Output the [x, y] coordinate of the center of the cell containing the given text.  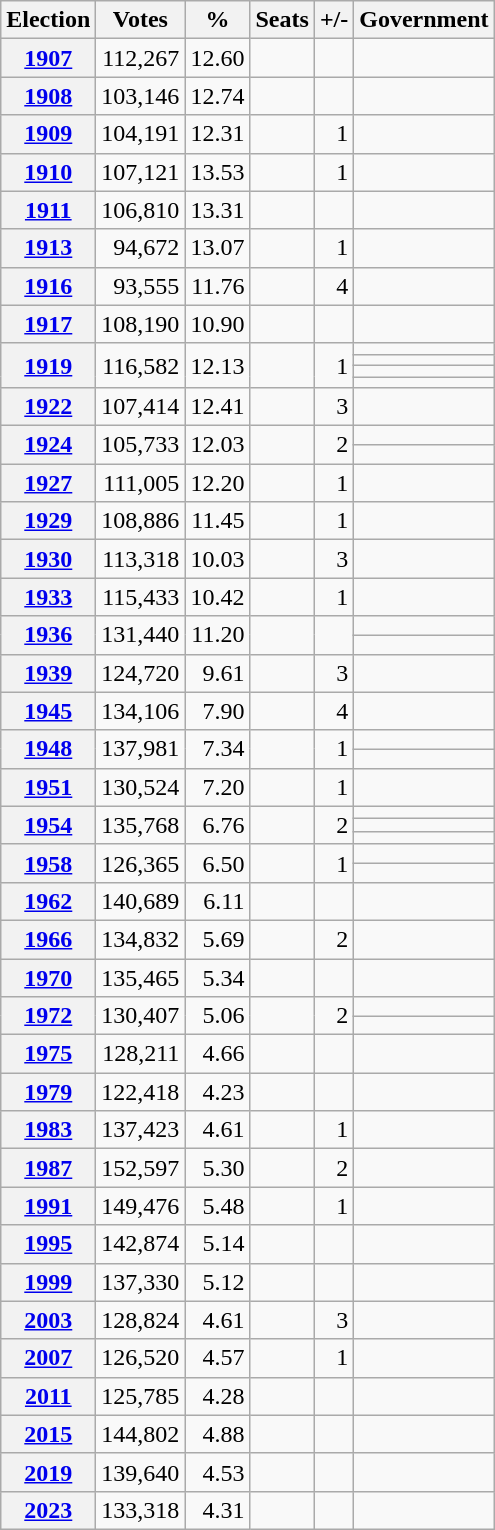
134,832 [140, 939]
152,597 [140, 1168]
2007 [48, 1358]
111,005 [140, 483]
1991 [48, 1206]
1919 [48, 365]
115,433 [140, 597]
5.14 [218, 1244]
137,981 [140, 749]
6.50 [218, 863]
144,802 [140, 1434]
1933 [48, 597]
128,824 [140, 1320]
1929 [48, 521]
13.53 [218, 172]
142,874 [140, 1244]
1954 [48, 825]
4.28 [218, 1396]
1975 [48, 1054]
10.42 [218, 597]
1930 [48, 559]
Votes [140, 20]
125,785 [140, 1396]
1970 [48, 977]
1999 [48, 1282]
7.20 [218, 787]
1936 [48, 635]
5.48 [218, 1206]
4.88 [218, 1434]
10.90 [218, 324]
6.76 [218, 825]
1979 [48, 1092]
5.12 [218, 1282]
149,476 [140, 1206]
13.31 [218, 210]
1922 [48, 407]
94,672 [140, 248]
1924 [48, 445]
113,318 [140, 559]
116,582 [140, 365]
1966 [48, 939]
1913 [48, 248]
139,640 [140, 1472]
13.07 [218, 248]
107,414 [140, 407]
134,106 [140, 711]
112,267 [140, 58]
1958 [48, 863]
4.57 [218, 1358]
12.31 [218, 134]
12.13 [218, 365]
126,520 [140, 1358]
2015 [48, 1434]
93,555 [140, 286]
137,330 [140, 1282]
1911 [48, 210]
5.30 [218, 1168]
4.31 [218, 1510]
137,423 [140, 1130]
1907 [48, 58]
130,407 [140, 1016]
103,146 [140, 96]
135,465 [140, 977]
104,191 [140, 134]
1909 [48, 134]
108,886 [140, 521]
2023 [48, 1510]
135,768 [140, 825]
7.90 [218, 711]
140,689 [140, 901]
1916 [48, 286]
4.23 [218, 1092]
11.76 [218, 286]
126,365 [140, 863]
1962 [48, 901]
7.34 [218, 749]
1948 [48, 749]
1927 [48, 483]
5.06 [218, 1016]
128,211 [140, 1054]
12.41 [218, 407]
2003 [48, 1320]
2011 [48, 1396]
10.03 [218, 559]
11.20 [218, 635]
106,810 [140, 210]
130,524 [140, 787]
1972 [48, 1016]
108,190 [140, 324]
1939 [48, 673]
1951 [48, 787]
12.74 [218, 96]
1995 [48, 1244]
1983 [48, 1130]
12.20 [218, 483]
Government [424, 20]
2019 [48, 1472]
Election [48, 20]
1917 [48, 324]
6.11 [218, 901]
107,121 [140, 172]
12.03 [218, 445]
5.34 [218, 977]
122,418 [140, 1092]
9.61 [218, 673]
1908 [48, 96]
11.45 [218, 521]
4.66 [218, 1054]
133,318 [140, 1510]
131,440 [140, 635]
1945 [48, 711]
+/- [334, 20]
1987 [48, 1168]
124,720 [140, 673]
Seats [282, 20]
4.53 [218, 1472]
% [218, 20]
105,733 [140, 445]
12.60 [218, 58]
1910 [48, 172]
5.69 [218, 939]
